Scan for the cell matching the given text and deliver its [X, Y] coordinate at center. 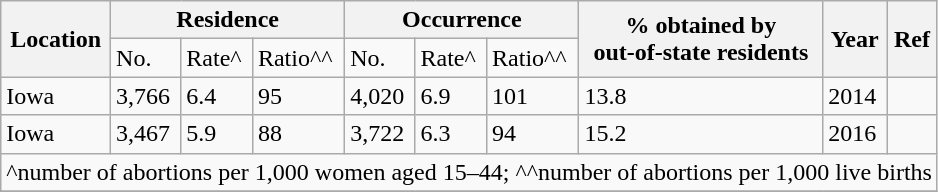
5.9 [217, 134]
Year [855, 39]
^number of abortions per 1,000 women aged 15–44; ^^number of abortions per 1,000 live births [470, 172]
3,766 [146, 96]
2016 [855, 134]
Ref [912, 39]
3,467 [146, 134]
2014 [855, 96]
6.3 [451, 134]
6.4 [217, 96]
94 [533, 134]
6.9 [451, 96]
4,020 [380, 96]
101 [533, 96]
Occurrence [462, 20]
Residence [228, 20]
15.2 [701, 134]
88 [298, 134]
13.8 [701, 96]
Location [56, 39]
% obtained byout-of-state residents [701, 39]
95 [298, 96]
3,722 [380, 134]
